From the cell containing the given text, extract its center point as [x, y] coordinate. 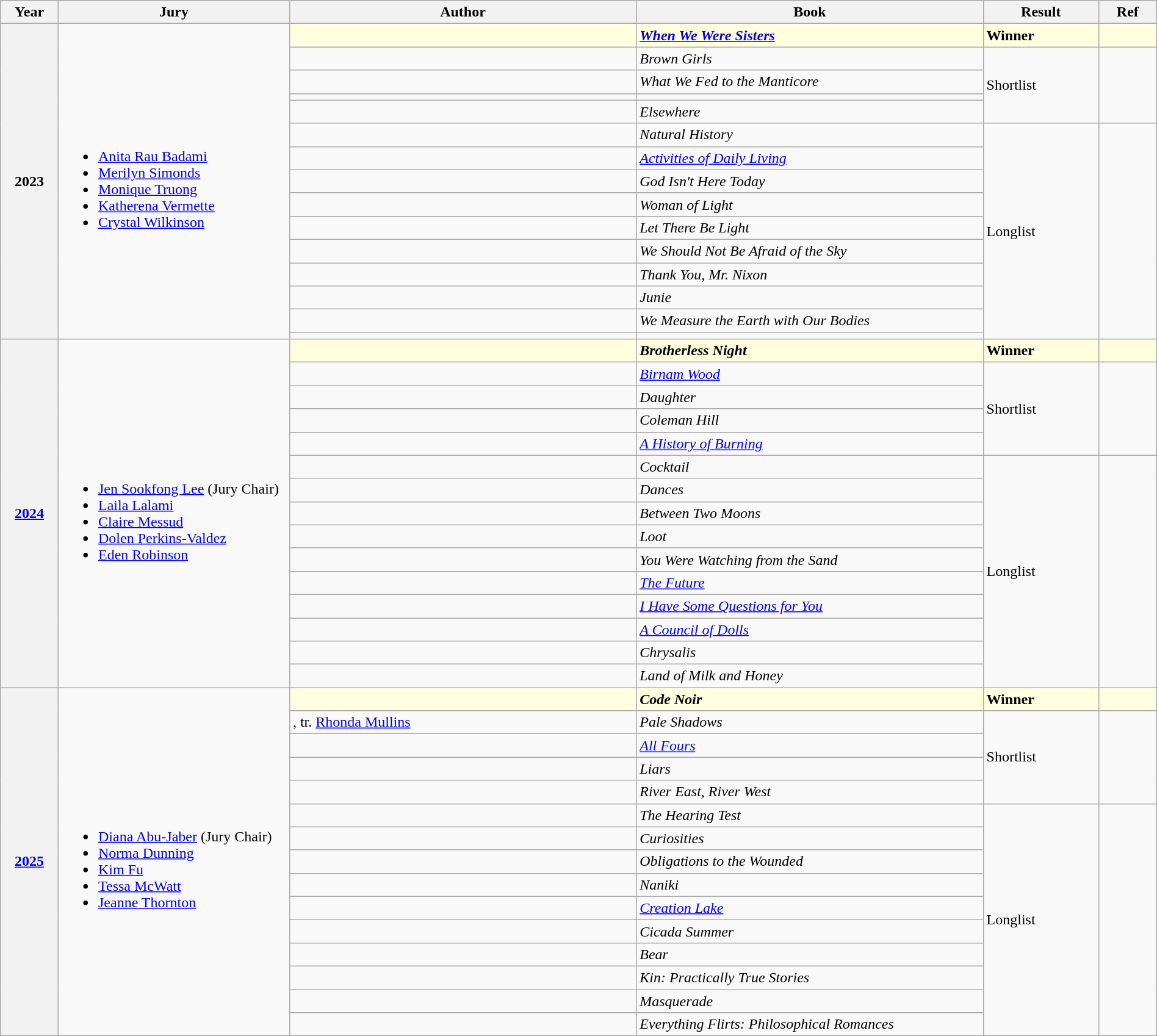
Code Noir [810, 699]
2025 [29, 862]
Cicada Summer [810, 931]
Everything Flirts: Philosophical Romances [810, 1024]
Thank You, Mr. Nixon [810, 274]
Result [1041, 12]
Coleman Hill [810, 420]
Jury [173, 12]
, tr. Rhonda Mullins [463, 722]
Author [463, 12]
I Have Some Questions for You [810, 606]
A Council of Dolls [810, 629]
Masquerade [810, 1001]
Pale Shadows [810, 722]
Elsewhere [810, 112]
2023 [29, 182]
All Fours [810, 746]
Naniki [810, 885]
What We Fed to the Manticore [810, 82]
Ref [1128, 12]
2024 [29, 514]
Obligations to the Wounded [810, 862]
Junie [810, 298]
Brown Girls [810, 59]
Brotherless Night [810, 351]
God Isn't Here Today [810, 181]
Creation Lake [810, 908]
A History of Burning [810, 444]
Land of Milk and Honey [810, 676]
Dances [810, 490]
When We Were Sisters [810, 35]
The Hearing Test [810, 815]
Diana Abu-Jaber (Jury Chair)Norma DunningKim FuTessa McWattJeanne Thornton [173, 862]
You Were Watching from the Sand [810, 559]
The Future [810, 583]
Birnam Wood [810, 374]
Between Two Moons [810, 513]
Liars [810, 769]
Daughter [810, 397]
Chrysalis [810, 653]
Year [29, 12]
Let There Be Light [810, 228]
We Measure the Earth with Our Bodies [810, 321]
Book [810, 12]
Anita Rau BadamiMerilyn SimondsMonique TruongKatherena VermetteCrystal Wilkinson [173, 182]
Bear [810, 954]
Jen Sookfong Lee (Jury Chair)Laila LalamiClaire MessudDolen Perkins-ValdezEden Robinson [173, 514]
Kin: Practically True Stories [810, 977]
River East, River West [810, 792]
Natural History [810, 135]
Activities of Daily Living [810, 158]
We Should Not Be Afraid of the Sky [810, 251]
Curiosities [810, 838]
Woman of Light [810, 204]
Cocktail [810, 467]
Loot [810, 536]
